From the cell containing the given text, extract its center point as [X, Y] coordinate. 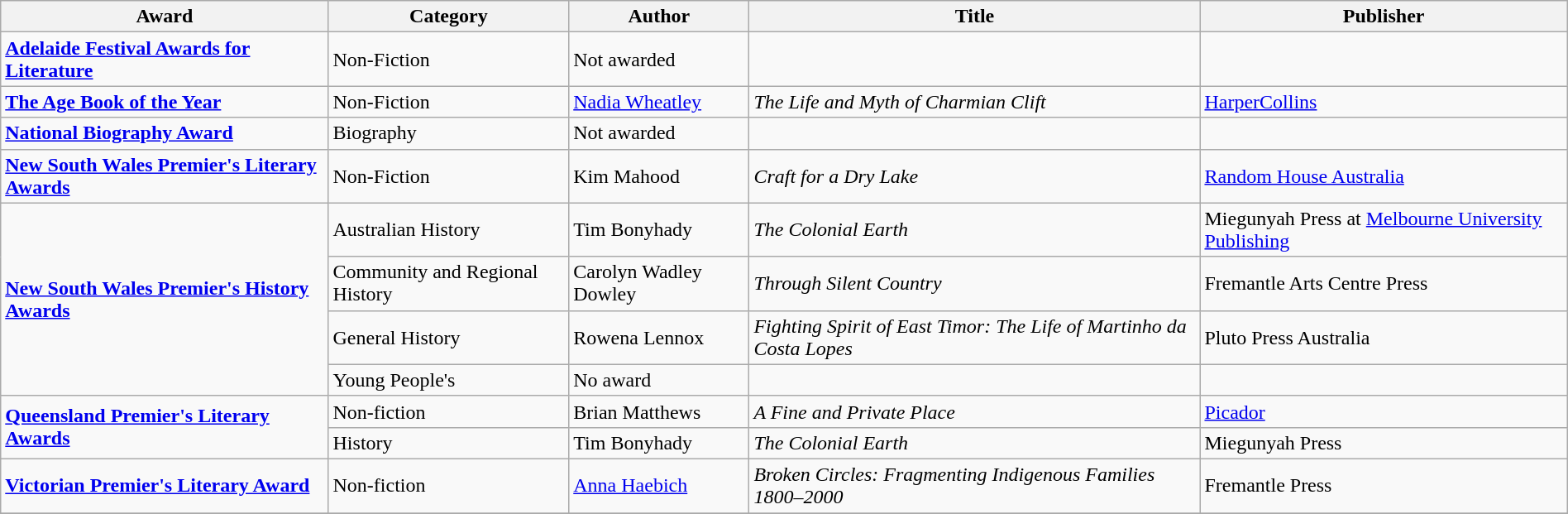
Random House Australia [1384, 175]
Adelaide Festival Awards for Literature [165, 60]
Category [448, 17]
Carolyn Wadley Dowley [659, 283]
Picador [1384, 411]
Through Silent Country [974, 283]
Fremantle Arts Centre Press [1384, 283]
Miegunyah Press at Melbourne University Publishing [1384, 230]
Publisher [1384, 17]
Title [974, 17]
General History [448, 338]
Australian History [448, 230]
Miegunyah Press [1384, 443]
New South Wales Premier's History Awards [165, 300]
Broken Circles: Fragmenting Indigenous Families 1800–2000 [974, 485]
Kim Mahood [659, 175]
Biography [448, 133]
The Life and Myth of Charmian Clift [974, 102]
Brian Matthews [659, 411]
Victorian Premier's Literary Award [165, 485]
HarperCollins [1384, 102]
Anna Haebich [659, 485]
The Age Book of the Year [165, 102]
Young People's [448, 380]
Fighting Spirit of East Timor: The Life of Martinho da Costa Lopes [974, 338]
A Fine and Private Place [974, 411]
Craft for a Dry Lake [974, 175]
Rowena Lennox [659, 338]
Nadia Wheatley [659, 102]
History [448, 443]
National Biography Award [165, 133]
New South Wales Premier's Literary Awards [165, 175]
Community and Regional History [448, 283]
Queensland Premier's Literary Awards [165, 427]
Pluto Press Australia [1384, 338]
Author [659, 17]
Fremantle Press [1384, 485]
Award [165, 17]
No award [659, 380]
